Return [X, Y] of the center of cell containing provided text 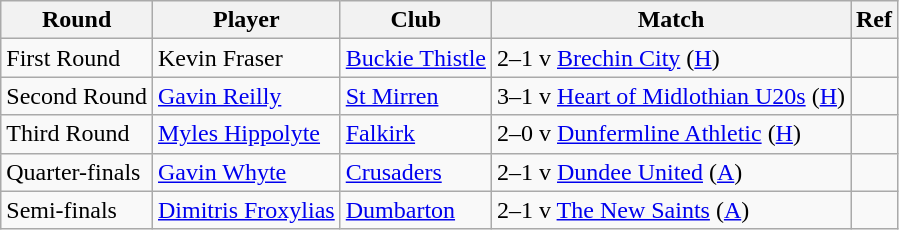
2–0 v Dunfermline Athletic (H) [670, 134]
Dumbarton [416, 210]
Dimitris Froxylias [246, 210]
St Mirren [416, 96]
Buckie Thistle [416, 58]
Gavin Whyte [246, 172]
2–1 v Dundee United (A) [670, 172]
Match [670, 20]
Ref [874, 20]
Myles Hippolyte [246, 134]
Falkirk [416, 134]
Club [416, 20]
Player [246, 20]
First Round [77, 58]
Gavin Reilly [246, 96]
2–1 v Brechin City (H) [670, 58]
2–1 v The New Saints (A) [670, 210]
Second Round [77, 96]
Kevin Fraser [246, 58]
Quarter-finals [77, 172]
Third Round [77, 134]
Round [77, 20]
Crusaders [416, 172]
Semi-finals [77, 210]
3–1 v Heart of Midlothian U20s (H) [670, 96]
